Return [x, y] of the center of cell containing provided text 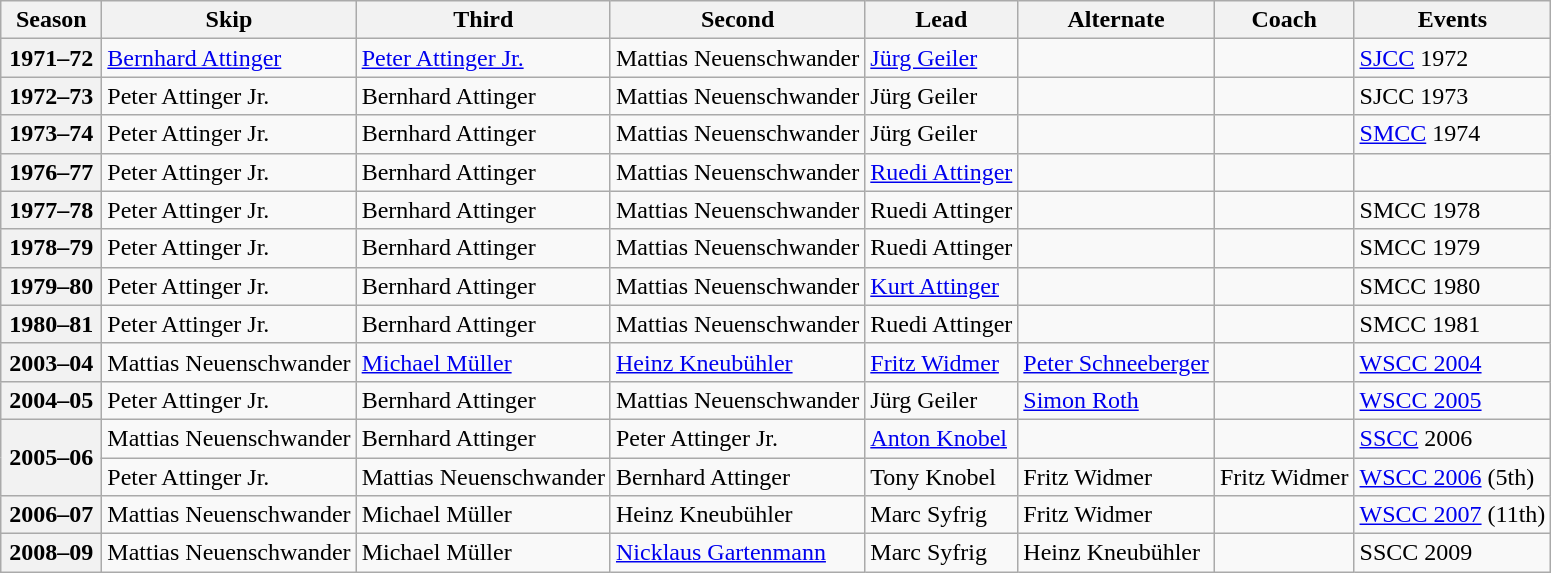
Peter Schneeberger [1116, 362]
Coach [1284, 20]
Lead [942, 20]
2003–04 [52, 362]
SJCC 1973 [1452, 96]
Skip [229, 20]
1976–77 [52, 172]
Events [1452, 20]
SMCC 1974 [1452, 134]
SMCC 1978 [1452, 210]
2005–06 [52, 457]
Nicklaus Gartenmann [737, 553]
SMCC 1980 [1452, 286]
1977–78 [52, 210]
1972–73 [52, 96]
Simon Roth [1116, 400]
1979–80 [52, 286]
1978–79 [52, 248]
2006–07 [52, 515]
Season [52, 20]
Tony Knobel [942, 477]
Kurt Attinger [942, 286]
Alternate [1116, 20]
1973–74 [52, 134]
SSCC 2009 [1452, 553]
WSCC 2007 (11th) [1452, 515]
SSCC 2006 [1452, 438]
Second [737, 20]
1980–81 [52, 324]
SJCC 1972 [1452, 58]
1971–72 [52, 58]
WSCC 2006 (5th) [1452, 477]
2008–09 [52, 553]
Third [483, 20]
2004–05 [52, 400]
WSCC 2005 [1452, 400]
SMCC 1981 [1452, 324]
Anton Knobel [942, 438]
SMCC 1979 [1452, 248]
WSCC 2004 [1452, 362]
